Return [X, Y] of the center of cell containing provided text 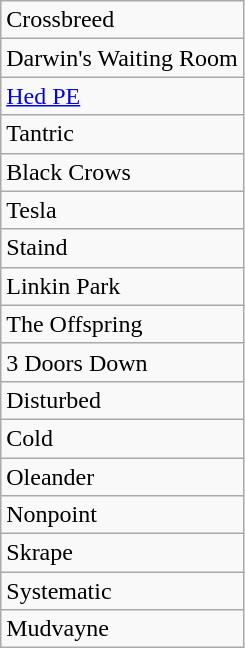
Tesla [122, 210]
Crossbreed [122, 20]
Black Crows [122, 172]
Oleander [122, 477]
Tantric [122, 134]
Nonpoint [122, 515]
Darwin's Waiting Room [122, 58]
Staind [122, 248]
Mudvayne [122, 629]
Cold [122, 438]
Systematic [122, 591]
Disturbed [122, 400]
Linkin Park [122, 286]
Skrape [122, 553]
Hed PE [122, 96]
3 Doors Down [122, 362]
The Offspring [122, 324]
